For the text-containing cell, return its midpoint in [X, Y] coordinate format. 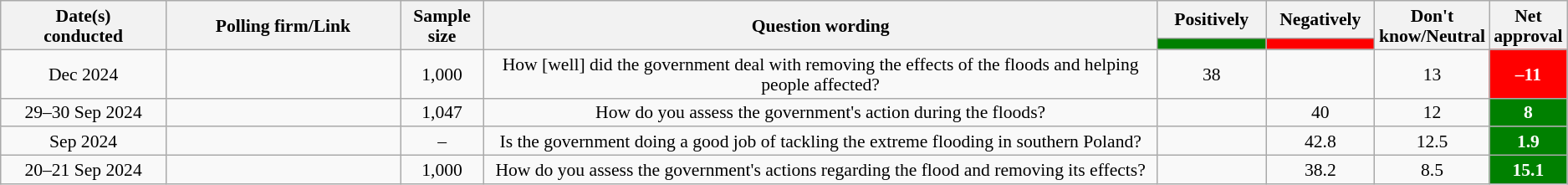
How do you assess the government's actions regarding the flood and removing its effects? [821, 170]
38.2 [1320, 170]
Question wording [821, 25]
–11 [1529, 74]
1.9 [1529, 141]
Polling firm/Link [283, 25]
Dec 2024 [84, 74]
8 [1529, 112]
12.5 [1432, 141]
20–21 Sep 2024 [84, 170]
40 [1320, 112]
42.8 [1320, 141]
Net approval [1529, 25]
13 [1432, 74]
Positively [1212, 20]
38 [1212, 74]
Sep 2024 [84, 141]
12 [1432, 112]
15.1 [1529, 170]
1,047 [442, 112]
Date(s)conducted [84, 25]
How do you assess the government's action during the floods? [821, 112]
How [well] did the government deal with removing the effects of the floods and helping people affected? [821, 74]
Is the government doing a good job of tackling the extreme flooding in southern Poland? [821, 141]
– [442, 141]
Don't know/Neutral [1432, 25]
Sample size [442, 25]
29–30 Sep 2024 [84, 112]
8.5 [1432, 170]
Negatively [1320, 20]
